Pinpoint the cell where the given text exists, returning its [x, y] midpoint coordinate. 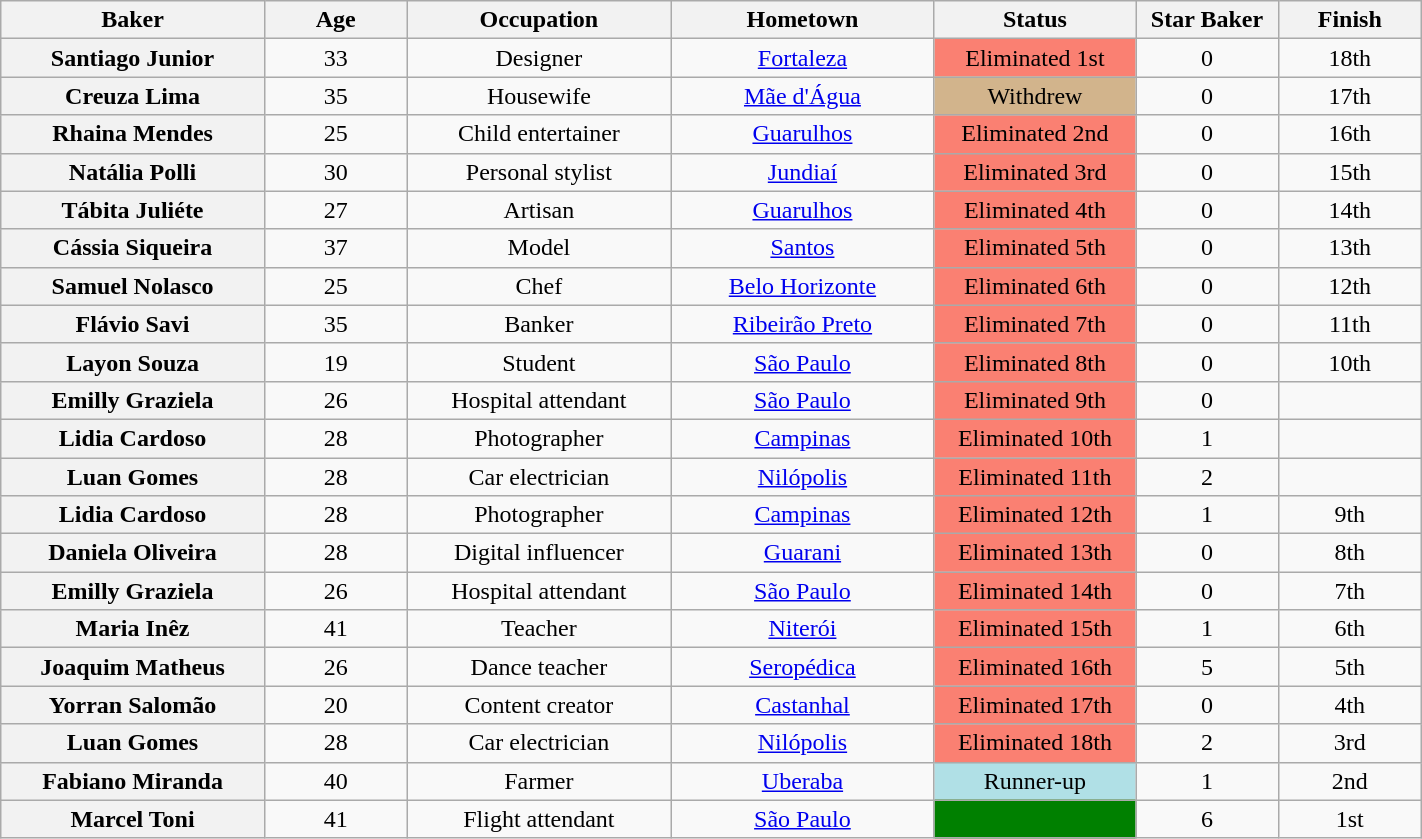
Digital influencer [539, 553]
Joaquim Matheus [133, 667]
Fabiano Miranda [133, 781]
Artisan [539, 210]
Housewife [539, 96]
Eliminated 16th [1034, 667]
Santiago Junior [133, 58]
Eliminated 14th [1034, 591]
Eliminated 17th [1034, 705]
Layon Souza [133, 362]
Eliminated 13th [1034, 553]
Teacher [539, 629]
Dance teacher [539, 667]
13th [1350, 248]
7th [1350, 591]
Maria Inêz [133, 629]
Seropédica [803, 667]
12th [1350, 286]
8th [1350, 553]
Model [539, 248]
Content creator [539, 705]
Guarani [803, 553]
20 [336, 705]
40 [336, 781]
Chef [539, 286]
Ribeirão Preto [803, 324]
Student [539, 362]
Cássia Siqueira [133, 248]
Eliminated 1st [1034, 58]
Jundiaí [803, 172]
Fortaleza [803, 58]
15th [1350, 172]
Child entertainer [539, 134]
Mãe d'Água [803, 96]
Eliminated 3rd [1034, 172]
Eliminated 9th [1034, 400]
Belo Horizonte [803, 286]
Eliminated 7th [1034, 324]
Eliminated 6th [1034, 286]
16th [1350, 134]
Samuel Nolasco [133, 286]
Santos [803, 248]
3rd [1350, 743]
Tábita Juliéte [133, 210]
1st [1350, 819]
Flight attendant [539, 819]
Yorran Salomão [133, 705]
Star Baker [1208, 20]
Eliminated 8th [1034, 362]
Niterói [803, 629]
Status [1034, 20]
Eliminated 18th [1034, 743]
Age [336, 20]
Farmer [539, 781]
2nd [1350, 781]
18th [1350, 58]
17th [1350, 96]
9th [1350, 515]
27 [336, 210]
5 [1208, 667]
37 [336, 248]
Hometown [803, 20]
Eliminated 4th [1034, 210]
Eliminated 12th [1034, 515]
6 [1208, 819]
4th [1350, 705]
Eliminated 15th [1034, 629]
Daniela Oliveira [133, 553]
Natália Polli [133, 172]
Castanhal [803, 705]
Runner-up [1034, 781]
Eliminated 11th [1034, 477]
10th [1350, 362]
Baker [133, 20]
Personal stylist [539, 172]
Withdrew [1034, 96]
Eliminated 5th [1034, 248]
11th [1350, 324]
5th [1350, 667]
Flávio Savi [133, 324]
19 [336, 362]
Uberaba [803, 781]
Banker [539, 324]
33 [336, 58]
30 [336, 172]
Designer [539, 58]
Marcel Toni [133, 819]
Occupation [539, 20]
Eliminated 2nd [1034, 134]
6th [1350, 629]
Rhaina Mendes [133, 134]
Eliminated 10th [1034, 438]
14th [1350, 210]
Finish [1350, 20]
Creuza Lima [133, 96]
